Search for the cell housing the specified text and yield its [X, Y] center coordinate. 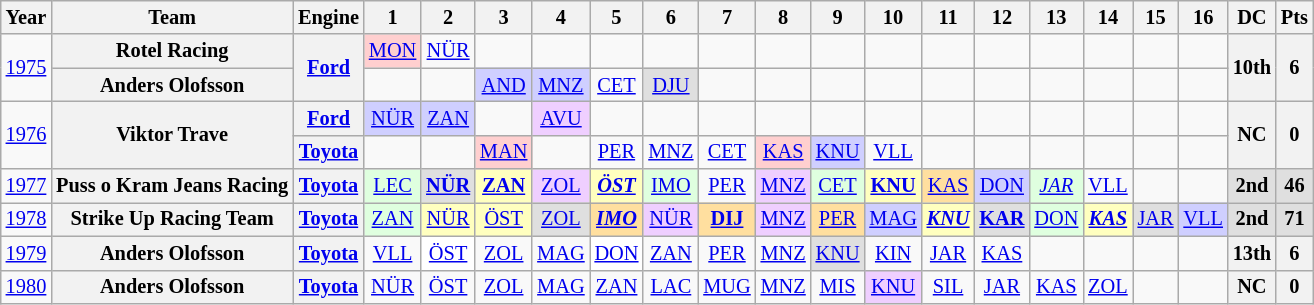
14 [1108, 17]
1977 [26, 186]
9 [838, 17]
MAN [504, 152]
15 [1156, 17]
1976 [26, 134]
AVU [560, 118]
16 [1202, 17]
Pts [1294, 17]
LEC [392, 186]
LAC [670, 287]
AND [504, 85]
Viktor Trave [172, 134]
10 [892, 17]
8 [784, 17]
DC [1252, 17]
Strike Up Racing Team [172, 219]
1979 [26, 253]
7 [726, 17]
71 [1294, 219]
13th [1252, 253]
Rotel Racing [172, 51]
1978 [26, 219]
KAR [1002, 219]
DJU [670, 85]
11 [948, 17]
5 [617, 17]
10th [1252, 68]
1 [392, 17]
Team [172, 17]
46 [1294, 186]
4 [560, 17]
1980 [26, 287]
MIS [838, 287]
3 [504, 17]
2 [448, 17]
MUG [726, 287]
1975 [26, 68]
SIL [948, 287]
KIN [892, 253]
Engine [328, 17]
MON [392, 51]
Puss o Kram Jeans Racing [172, 186]
13 [1056, 17]
Year [26, 17]
DIJ [726, 219]
12 [1002, 17]
